Determine the [X, Y] coordinate at the center of the cell enclosing the given text.  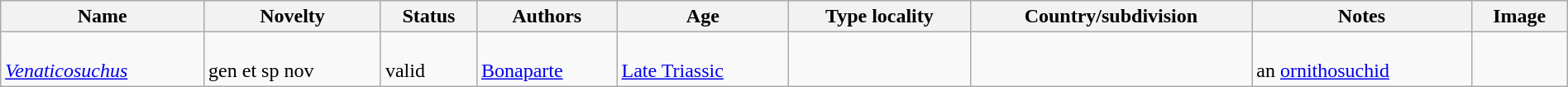
an ornithosuchid [1361, 60]
Status [428, 17]
Country/subdivision [1111, 17]
Late Triassic [703, 60]
Type locality [880, 17]
Age [703, 17]
Bonaparte [547, 60]
Image [1519, 17]
valid [428, 60]
Name [103, 17]
gen et sp nov [293, 60]
Notes [1361, 17]
Authors [547, 17]
Venaticosuchus [103, 60]
Novelty [293, 17]
